Scan for the cell matching the given text and deliver its [x, y] coordinate at center. 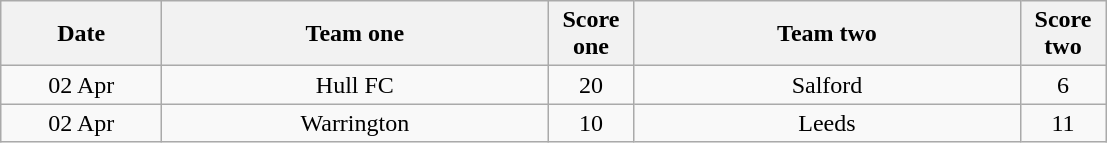
Score one [591, 34]
Warrington [355, 123]
11 [1063, 123]
10 [591, 123]
Leeds [827, 123]
Hull FC [355, 85]
Score two [1063, 34]
Salford [827, 85]
20 [591, 85]
Date [82, 34]
Team one [355, 34]
Team two [827, 34]
6 [1063, 85]
